Scan for the cell matching the given text and deliver its (x, y) coordinate at center. 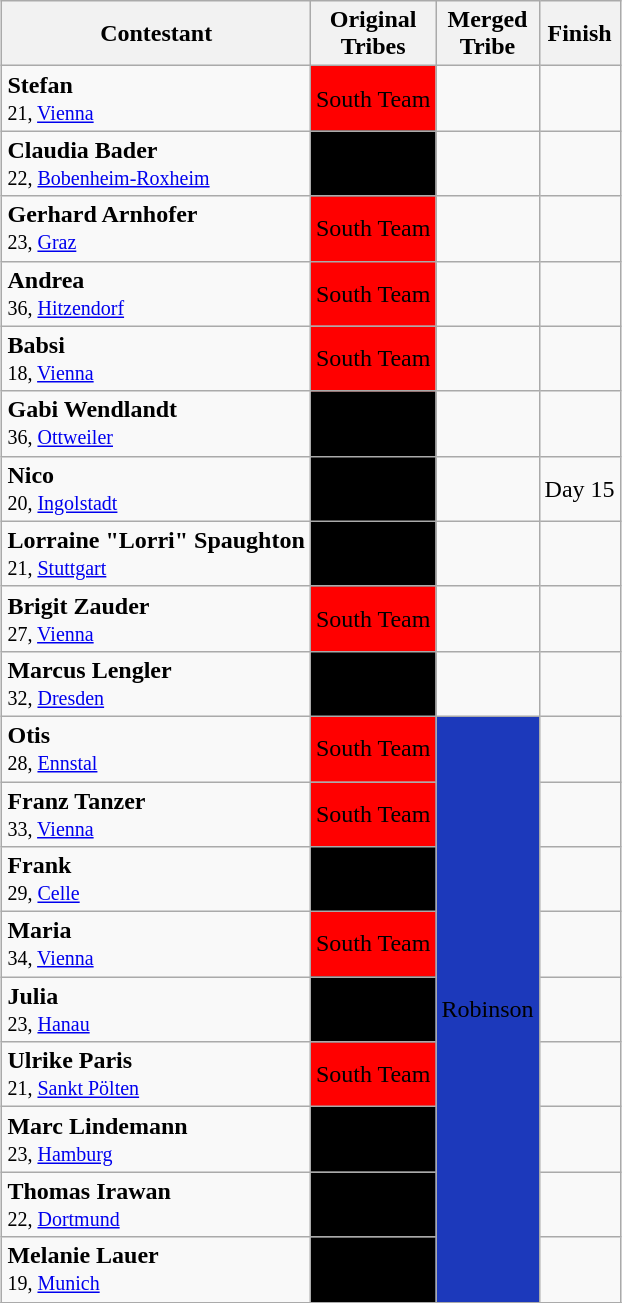
Frank29, Celle (156, 880)
Contestant (156, 34)
Maria34, Vienna (156, 944)
Melanie Lauer19, Munich (156, 1270)
Marc Lindemann23, Hamburg (156, 1140)
Marcus Lengler32, Dresden (156, 684)
Robinson (488, 1009)
Day 15 (580, 488)
OriginalTribes (373, 34)
Gabi Wendlandt36, Ottweiler (156, 424)
Andrea36, Hitzendorf (156, 294)
Lorraine "Lorri" Spaughton21, Stuttgart (156, 554)
Claudia Bader22, Bobenheim-Roxheim (156, 164)
Finish (580, 34)
Brigit Zauder27, Vienna (156, 618)
Ulrike Paris21, Sankt Pölten (156, 1074)
MergedTribe (488, 34)
Nico20, Ingolstadt (156, 488)
Gerhard Arnhofer23, Graz (156, 228)
Julia23, Hanau (156, 1010)
Thomas Irawan22, Dortmund (156, 1204)
Stefan21, Vienna (156, 98)
Otis28, Ennstal (156, 748)
Babsi18, Vienna (156, 358)
Franz Tanzer33, Vienna (156, 814)
